Extract the [x, y] coordinate from the center of the cell holding the provided text.  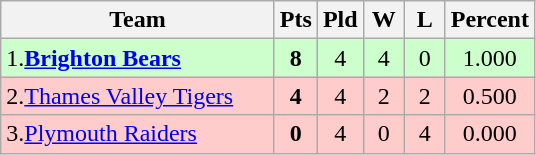
W [384, 20]
0.000 [490, 134]
1.000 [490, 58]
0.500 [490, 96]
Pts [296, 20]
Percent [490, 20]
3.Plymouth Raiders [138, 134]
2.Thames Valley Tigers [138, 96]
Pld [340, 20]
1.Brighton Bears [138, 58]
L [424, 20]
Team [138, 20]
8 [296, 58]
